Find where the given text appears and provide that cell's center as [X, Y] coordinate. 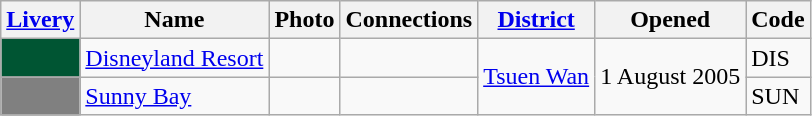
Connections [409, 20]
Disneyland Resort [174, 58]
Name [174, 20]
Sunny Bay [174, 96]
Tsuen Wan [536, 77]
Photo [304, 20]
DIS [778, 58]
SUN [778, 96]
District [536, 20]
1 August 2005 [670, 77]
Livery [40, 20]
Opened [670, 20]
Code [778, 20]
